From the cell containing the given text, extract its center point as [x, y] coordinate. 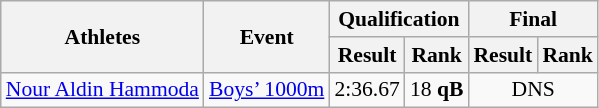
2:36.67 [366, 90]
Event [266, 36]
Boys’ 1000m [266, 90]
18 qB [437, 90]
Qualification [398, 19]
Final [532, 19]
Athletes [102, 36]
DNS [532, 90]
Nour Aldin Hammoda [102, 90]
